Return the [x, y] coordinate for the center point of the cell that contains the specified text.  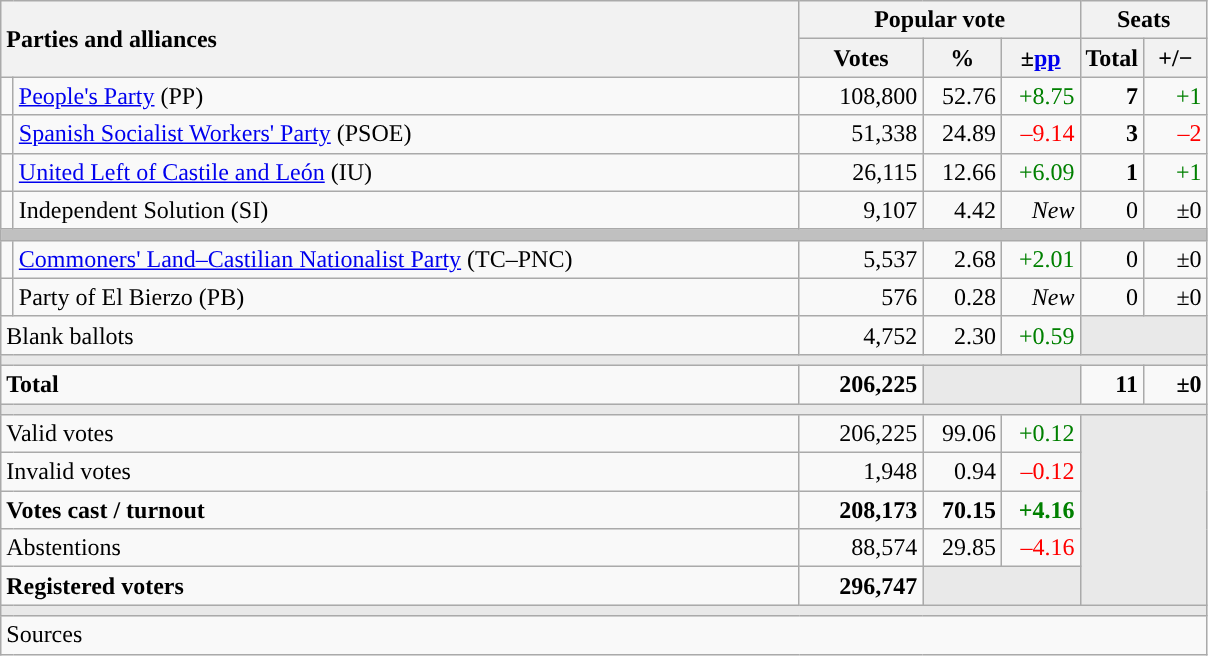
+4.16 [1040, 510]
2.30 [962, 335]
26,115 [861, 172]
88,574 [861, 548]
Abstentions [400, 548]
51,338 [861, 134]
+/− [1176, 58]
+0.59 [1040, 335]
Invalid votes [400, 472]
Commoners' Land–Castilian Nationalist Party (TC–PNC) [406, 259]
7 [1112, 96]
People's Party (PP) [406, 96]
–4.16 [1040, 548]
Popular vote [940, 20]
9,107 [861, 210]
–0.12 [1040, 472]
Sources [604, 635]
52.76 [962, 96]
+0.12 [1040, 434]
Registered voters [400, 586]
2.68 [962, 259]
0.94 [962, 472]
Seats [1144, 20]
Spanish Socialist Workers' Party (PSOE) [406, 134]
United Left of Castile and León (IU) [406, 172]
1,948 [861, 472]
12.66 [962, 172]
–2 [1176, 134]
99.06 [962, 434]
Votes cast / turnout [400, 510]
Blank ballots [400, 335]
24.89 [962, 134]
108,800 [861, 96]
Votes [861, 58]
+8.75 [1040, 96]
0.28 [962, 297]
4.42 [962, 210]
296,747 [861, 586]
±pp [1040, 58]
11 [1112, 384]
29.85 [962, 548]
5,537 [861, 259]
Valid votes [400, 434]
+6.09 [1040, 172]
576 [861, 297]
208,173 [861, 510]
Parties and alliances [400, 39]
+2.01 [1040, 259]
Party of El Bierzo (PB) [406, 297]
1 [1112, 172]
–9.14 [1040, 134]
70.15 [962, 510]
4,752 [861, 335]
Independent Solution (SI) [406, 210]
% [962, 58]
3 [1112, 134]
